Scan for the cell matching the given text and deliver its [x, y] coordinate at center. 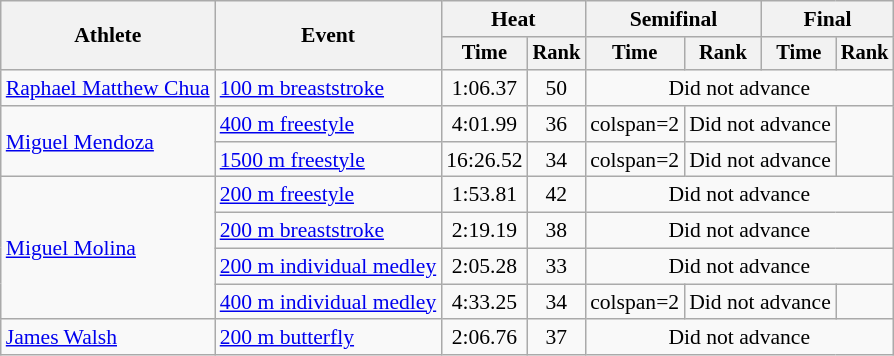
2:06.76 [484, 338]
50 [557, 88]
36 [557, 124]
Raphael Matthew Chua [108, 88]
2:19.19 [484, 231]
400 m freestyle [328, 124]
1:53.81 [484, 195]
James Walsh [108, 338]
38 [557, 231]
400 m individual medley [328, 302]
16:26.52 [484, 160]
200 m breaststroke [328, 231]
Event [328, 36]
Miguel Mendoza [108, 142]
200 m butterfly [328, 338]
200 m individual medley [328, 267]
37 [557, 338]
1500 m freestyle [328, 160]
Semifinal [674, 19]
4:01.99 [484, 124]
1:06.37 [484, 88]
100 m breaststroke [328, 88]
Miguel Molina [108, 248]
33 [557, 267]
200 m freestyle [328, 195]
Athlete [108, 36]
4:33.25 [484, 302]
Final [828, 19]
42 [557, 195]
2:05.28 [484, 267]
Heat [513, 19]
